Determine the [X, Y] coordinate at the center of the cell enclosing the given text.  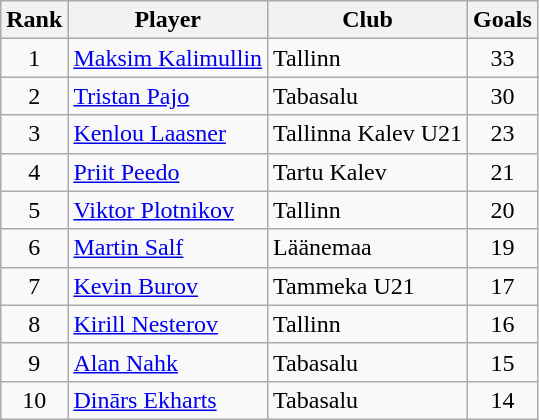
23 [503, 134]
6 [34, 248]
2 [34, 96]
Läänemaa [368, 248]
7 [34, 286]
Maksim Kalimullin [168, 58]
Tartu Kalev [368, 172]
Kirill Nesterov [168, 324]
20 [503, 210]
9 [34, 362]
14 [503, 400]
Player [168, 20]
Viktor Plotnikov [168, 210]
Tristan Pajo [168, 96]
Martin Salf [168, 248]
33 [503, 58]
Tammeka U21 [368, 286]
10 [34, 400]
Kevin Burov [168, 286]
5 [34, 210]
Club [368, 20]
Goals [503, 20]
8 [34, 324]
1 [34, 58]
Tallinna Kalev U21 [368, 134]
19 [503, 248]
21 [503, 172]
30 [503, 96]
Priit Peedo [168, 172]
3 [34, 134]
Rank [34, 20]
Dinārs Ekharts [168, 400]
16 [503, 324]
15 [503, 362]
4 [34, 172]
Alan Nahk [168, 362]
Kenlou Laasner [168, 134]
17 [503, 286]
